Return [X, Y] of the center of cell containing provided text 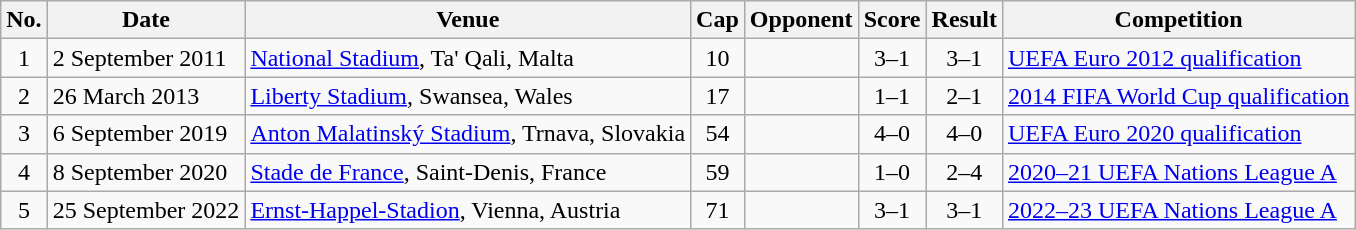
Ernst-Happel-Stadion, Vienna, Austria [468, 210]
Date [146, 20]
5 [24, 210]
17 [718, 96]
2 September 2011 [146, 58]
10 [718, 58]
Result [964, 20]
26 March 2013 [146, 96]
No. [24, 20]
Anton Malatinský Stadium, Trnava, Slovakia [468, 134]
8 September 2020 [146, 172]
2 [24, 96]
4 [24, 172]
1 [24, 58]
2020–21 UEFA Nations League A [1178, 172]
Liberty Stadium, Swansea, Wales [468, 96]
59 [718, 172]
Stade de France, Saint-Denis, France [468, 172]
2–1 [964, 96]
1–1 [892, 96]
Opponent [801, 20]
UEFA Euro 2012 qualification [1178, 58]
Cap [718, 20]
2014 FIFA World Cup qualification [1178, 96]
54 [718, 134]
National Stadium, Ta' Qali, Malta [468, 58]
1–0 [892, 172]
2022–23 UEFA Nations League A [1178, 210]
Competition [1178, 20]
6 September 2019 [146, 134]
3 [24, 134]
71 [718, 210]
Score [892, 20]
Venue [468, 20]
UEFA Euro 2020 qualification [1178, 134]
2–4 [964, 172]
25 September 2022 [146, 210]
